Scan for the cell matching the given text and deliver its [x, y] coordinate at center. 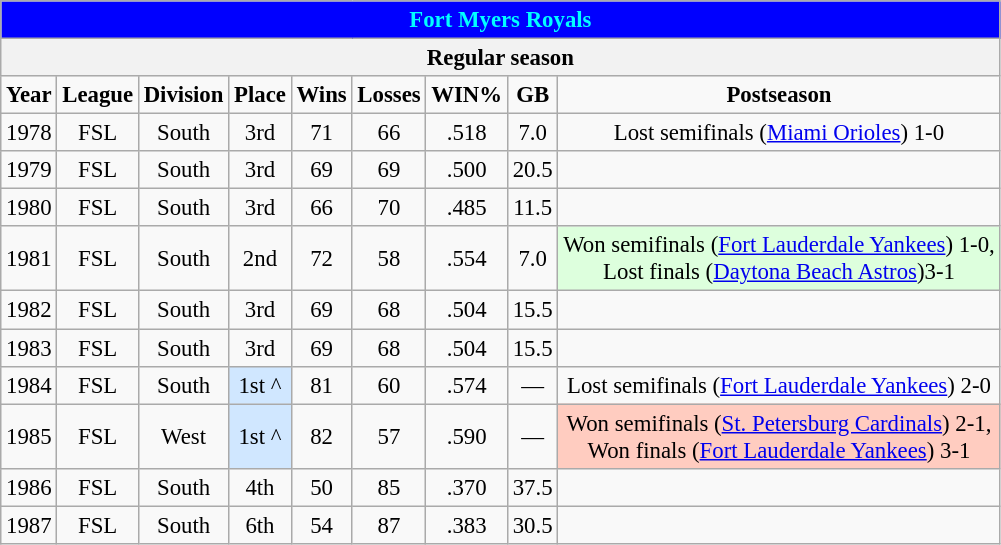
1986 [29, 487]
54 [322, 525]
1985 [29, 436]
1981 [29, 258]
Year [29, 95]
.500 [466, 170]
87 [389, 525]
71 [322, 133]
Fort Myers Royals [500, 20]
37.5 [532, 487]
85 [389, 487]
1979 [29, 170]
81 [322, 385]
Place [260, 95]
1984 [29, 385]
2nd [260, 258]
60 [389, 385]
82 [322, 436]
1978 [29, 133]
30.5 [532, 525]
.554 [466, 258]
League [98, 95]
Lost semifinals (Fort Lauderdale Yankees) 2-0 [779, 385]
West [183, 436]
Division [183, 95]
.518 [466, 133]
58 [389, 258]
Regular season [500, 58]
.383 [466, 525]
20.5 [532, 170]
Lost semifinals (Miami Orioles) 1-0 [779, 133]
Losses [389, 95]
1982 [29, 310]
6th [260, 525]
1980 [29, 208]
72 [322, 258]
50 [322, 487]
70 [389, 208]
11.5 [532, 208]
WIN% [466, 95]
.590 [466, 436]
.485 [466, 208]
GB [532, 95]
Wins [322, 95]
1987 [29, 525]
Postseason [779, 95]
4th [260, 487]
Won semifinals (Fort Lauderdale Yankees) 1-0,Lost finals (Daytona Beach Astros)3-1 [779, 258]
.574 [466, 385]
1983 [29, 348]
Won semifinals (St. Petersburg Cardinals) 2-1,Won finals (Fort Lauderdale Yankees) 3-1 [779, 436]
.370 [466, 487]
57 [389, 436]
